Output the (X, Y) coordinate of the center of the cell containing the given text.  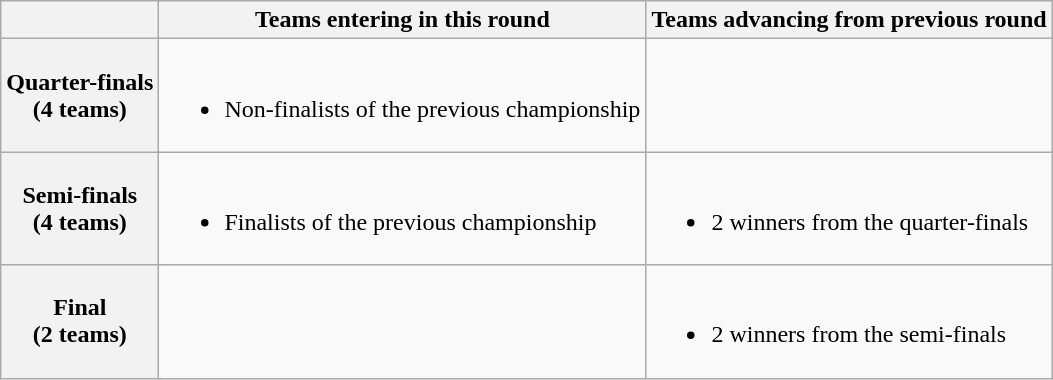
Teams entering in this round (402, 20)
Semi-finals(4 teams) (80, 208)
2 winners from the semi-finals (849, 322)
Teams advancing from previous round (849, 20)
Finalists of the previous championship (402, 208)
Quarter-finals(4 teams) (80, 96)
2 winners from the quarter-finals (849, 208)
Final(2 teams) (80, 322)
Non-finalists of the previous championship (402, 96)
